Search for the cell housing the specified text and yield its (X, Y) center coordinate. 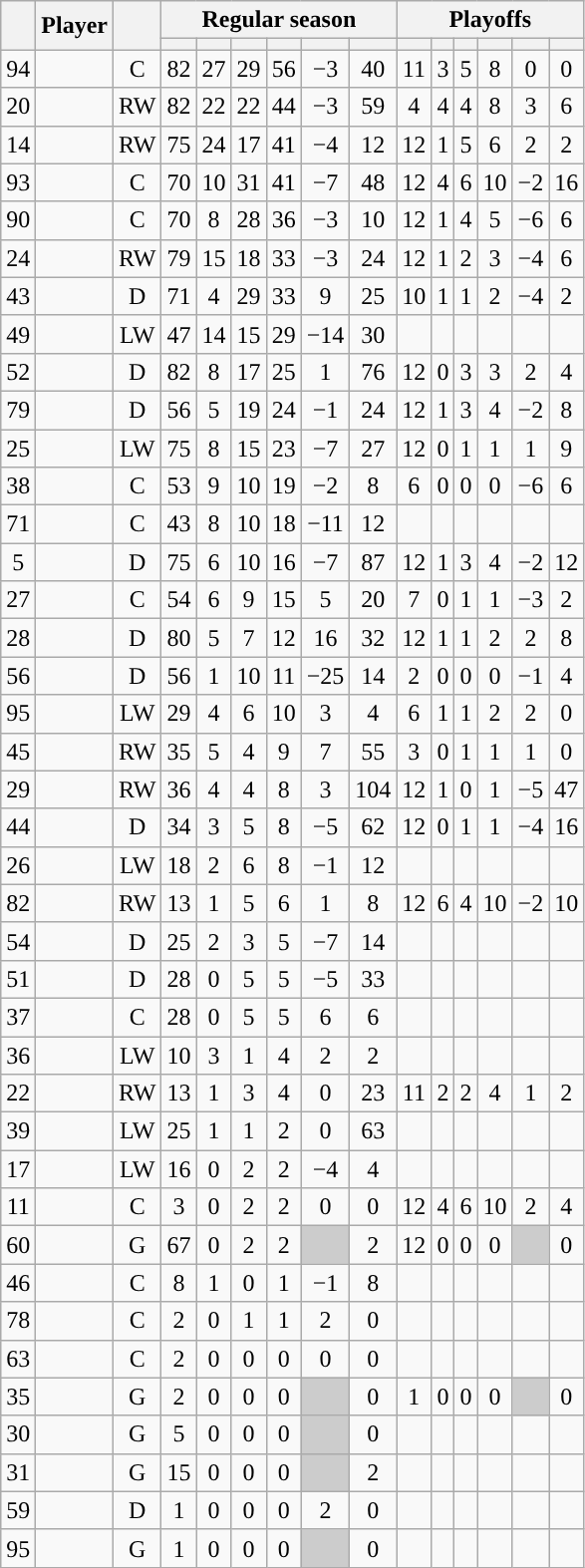
51 (18, 979)
53 (179, 486)
−14 (325, 334)
104 (373, 789)
80 (179, 638)
34 (179, 827)
39 (18, 1131)
76 (373, 372)
49 (18, 334)
Player (75, 26)
40 (373, 69)
−11 (325, 524)
94 (18, 69)
−25 (325, 676)
26 (18, 865)
45 (18, 752)
52 (18, 372)
93 (18, 182)
62 (373, 827)
67 (179, 1245)
38 (18, 486)
Regular season (279, 20)
Playoffs (490, 20)
55 (373, 752)
87 (373, 562)
90 (18, 220)
60 (18, 1245)
78 (18, 1321)
48 (373, 182)
37 (18, 1017)
32 (373, 638)
46 (18, 1283)
